Return the (x, y) coordinate for the center point of the cell that contains the specified text.  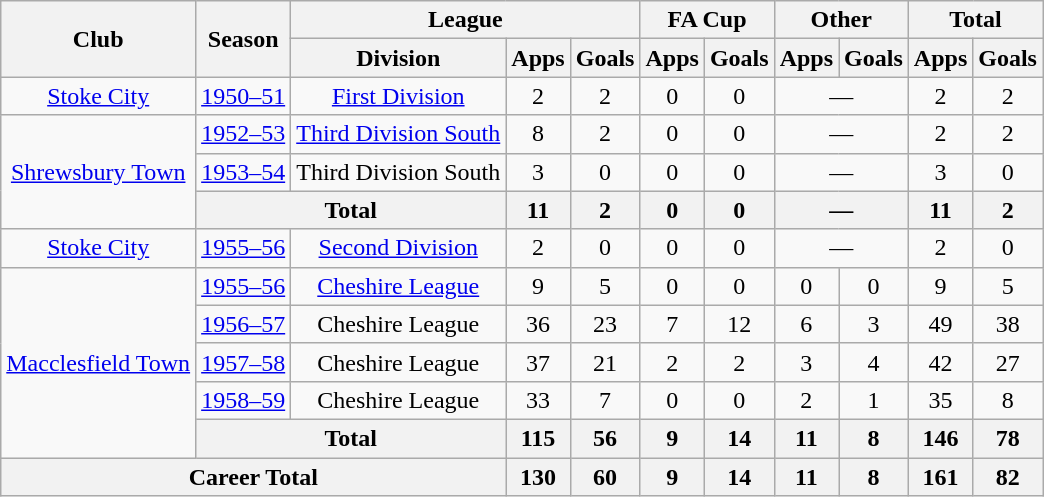
27 (1008, 362)
56 (605, 438)
6 (806, 324)
115 (538, 438)
161 (940, 477)
60 (605, 477)
Division (398, 58)
Career Total (254, 477)
FA Cup (707, 20)
1953–54 (244, 172)
1956–57 (244, 324)
49 (940, 324)
36 (538, 324)
35 (940, 400)
League (466, 20)
12 (739, 324)
38 (1008, 324)
First Division (398, 96)
Shrewsbury Town (98, 172)
146 (940, 438)
Season (244, 39)
1952–53 (244, 134)
1958–59 (244, 400)
Second Division (398, 248)
130 (538, 477)
1 (874, 400)
Macclesfield Town (98, 362)
33 (538, 400)
82 (1008, 477)
42 (940, 362)
21 (605, 362)
Other (841, 20)
23 (605, 324)
1957–58 (244, 362)
4 (874, 362)
Club (98, 39)
78 (1008, 438)
1950–51 (244, 96)
37 (538, 362)
